Search for the cell housing the specified text and yield its (X, Y) center coordinate. 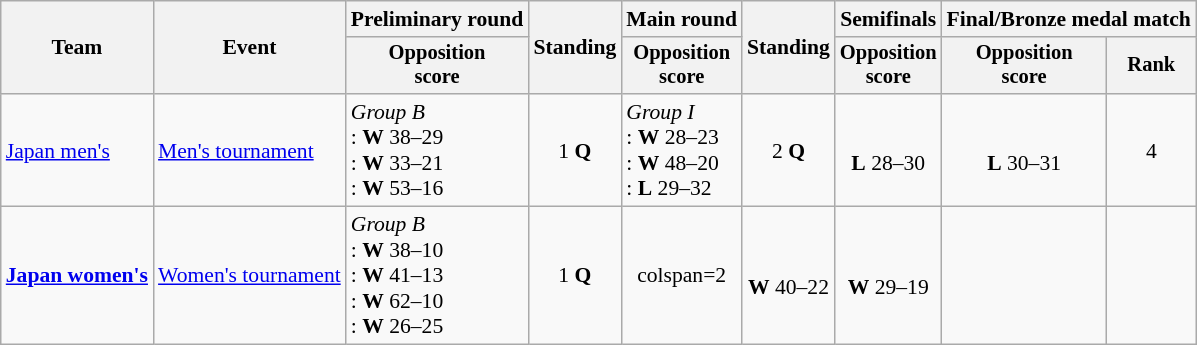
Group B: W 38–29: W 33–21: W 53–16 (438, 150)
L 30–31 (1024, 150)
Japan men's (77, 150)
4 (1152, 150)
Women's tournament (250, 276)
W 29–19 (888, 276)
Final/Bronze medal match (1069, 19)
Event (250, 48)
Team (77, 48)
L 28–30 (888, 150)
Semifinals (888, 19)
Preliminary round (438, 19)
Rank (1152, 66)
colspan=2 (682, 276)
Group B: W 38–10: W 41–13: W 62–10: W 26–25 (438, 276)
2 Q (788, 150)
Group I: W 28–23: W 48–20: L 29–32 (682, 150)
Japan women's (77, 276)
W 40–22 (788, 276)
Main round (682, 19)
Men's tournament (250, 150)
